Extract the [x, y] coordinate from the center of the cell holding the provided text.  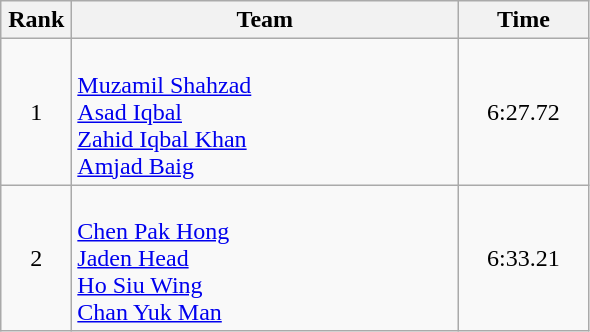
1 [36, 112]
Time [524, 20]
Team [265, 20]
Muzamil ShahzadAsad IqbalZahid Iqbal KhanAmjad Baig [265, 112]
Chen Pak HongJaden HeadHo Siu WingChan Yuk Man [265, 258]
Rank [36, 20]
6:27.72 [524, 112]
6:33.21 [524, 258]
2 [36, 258]
